Detect which cell encompasses the target text, then output its [x, y] center coordinate. 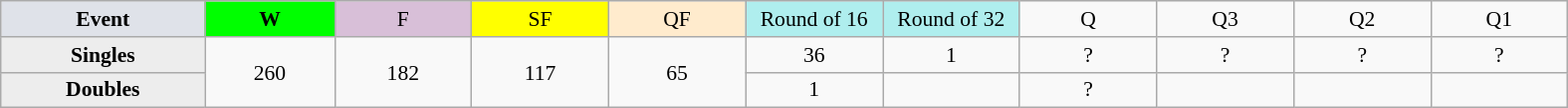
Q1 [1499, 19]
Q2 [1362, 19]
Singles [104, 55]
65 [677, 72]
117 [541, 72]
SF [541, 19]
QF [677, 19]
W [270, 19]
Event [104, 19]
Round of 16 [814, 19]
260 [270, 72]
36 [814, 55]
Round of 32 [951, 19]
Q [1088, 19]
Doubles [104, 90]
Q3 [1226, 19]
182 [403, 72]
F [403, 19]
